Determine the [x, y] coordinate at the center of the cell enclosing the given text.  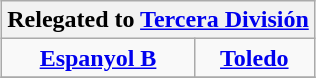
Espanyol B [98, 58]
Toledo [254, 58]
Relegated to Tercera División [158, 20]
